Detect which cell encompasses the target text, then output its [x, y] center coordinate. 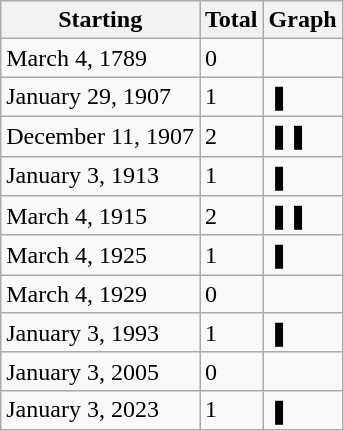
December 11, 1907 [100, 136]
Starting [100, 20]
January 3, 2023 [100, 410]
January 29, 1907 [100, 97]
Total [232, 20]
March 4, 1929 [100, 294]
January 3, 1993 [100, 333]
January 3, 2005 [100, 371]
Graph [302, 20]
March 4, 1925 [100, 255]
March 4, 1789 [100, 58]
March 4, 1915 [100, 216]
January 3, 1913 [100, 176]
